Detect which cell encompasses the target text, then output its (x, y) center coordinate. 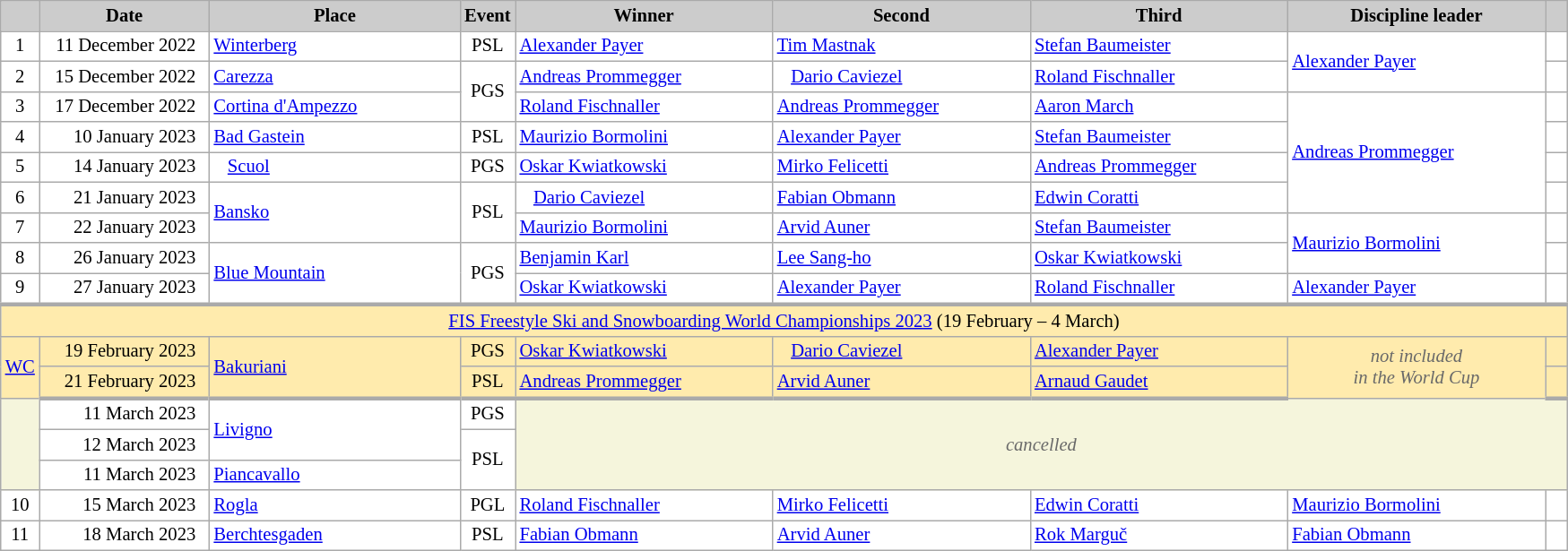
Berchtesgaden (334, 535)
18 March 2023 (125, 535)
19 February 2023 (125, 351)
8 (20, 257)
Event (488, 15)
10 (20, 504)
Tim Mastnak (902, 46)
Blue Mountain (334, 272)
Winner (644, 15)
1 (20, 46)
27 January 2023 (125, 288)
Benjamin Karl (644, 257)
11 (20, 535)
WC (20, 367)
Piancavallo (334, 475)
cancelled (1042, 444)
Bansko (334, 212)
21 January 2023 (125, 197)
Date (125, 15)
FIS Freestyle Ski and Snowboarding World Championships 2023 (19 February – 4 March) (784, 321)
Cortina d'Ampezzo (334, 107)
9 (20, 288)
PGL (488, 504)
15 March 2023 (125, 504)
10 January 2023 (125, 137)
15 December 2022 (125, 76)
Livigno (334, 428)
14 January 2023 (125, 167)
4 (20, 137)
Lee Sang-ho (902, 257)
3 (20, 107)
Second (902, 15)
11 December 2022 (125, 46)
22 January 2023 (125, 228)
Arnaud Gaudet (1158, 382)
Rogla (334, 504)
12 March 2023 (125, 444)
26 January 2023 (125, 257)
Discipline leader (1416, 15)
Carezza (334, 76)
21 February 2023 (125, 382)
7 (20, 228)
Bad Gastein (334, 137)
Scuol (334, 167)
not includedin the World Cup (1416, 367)
Aaron March (1158, 107)
Bakuriani (334, 367)
17 December 2022 (125, 107)
Rok Marguč (1158, 535)
2 (20, 76)
5 (20, 167)
Winterberg (334, 46)
Place (334, 15)
Third (1158, 15)
6 (20, 197)
